Find where the given text appears and provide that cell's center as [X, Y] coordinate. 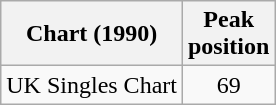
Chart (1990) [92, 34]
Peakposition [228, 34]
69 [228, 85]
UK Singles Chart [92, 85]
